Identify which cell holds the provided text, then report its (x, y) central coordinate. 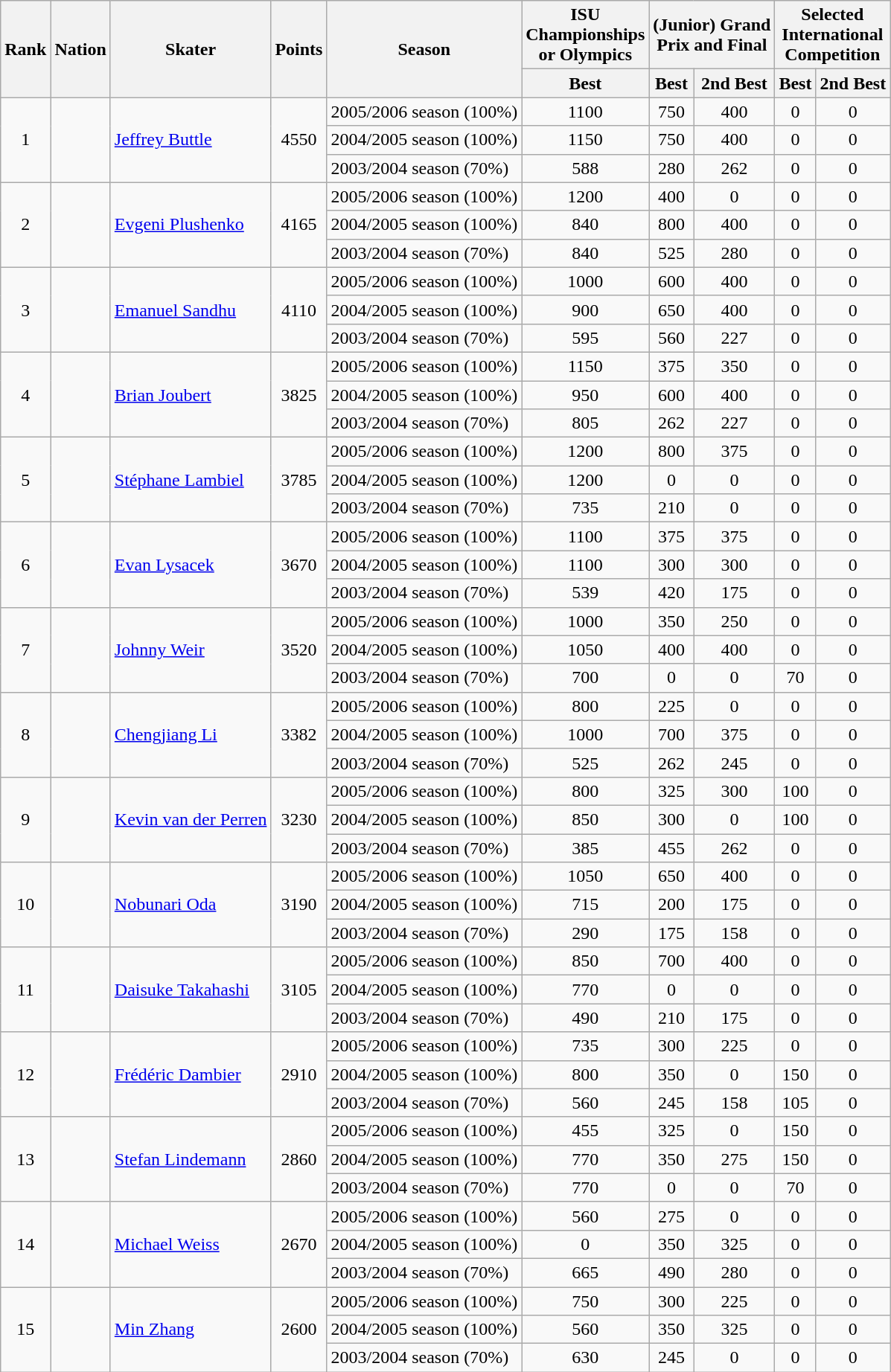
665 (585, 1272)
15 (25, 1330)
385 (585, 847)
14 (25, 1244)
5 (25, 480)
2 (25, 225)
Kevin van der Perren (191, 819)
105 (795, 1103)
12 (25, 1074)
Skater (191, 49)
Stéphane Lambiel (191, 480)
3382 (299, 734)
290 (585, 933)
7 (25, 650)
Season (424, 49)
200 (671, 905)
9 (25, 819)
250 (734, 621)
950 (585, 395)
3520 (299, 650)
2600 (299, 1330)
Nobunari Oda (191, 905)
3190 (299, 905)
715 (585, 905)
Rank (25, 49)
Evgeni Plushenko (191, 225)
Evan Lysacek (191, 565)
10 (25, 905)
(Junior) Grand Prix and Final (712, 35)
3825 (299, 394)
3670 (299, 565)
900 (585, 310)
Frédéric Dambier (191, 1074)
2670 (299, 1244)
11 (25, 990)
Nation (80, 49)
2860 (299, 1159)
Jeffrey Buttle (191, 140)
6 (25, 565)
630 (585, 1358)
420 (671, 593)
595 (585, 338)
539 (585, 593)
Michael Weiss (191, 1244)
4 (25, 394)
588 (585, 168)
805 (585, 423)
13 (25, 1159)
Points (299, 49)
3230 (299, 819)
2910 (299, 1074)
Emanuel Sandhu (191, 310)
4550 (299, 140)
Min Zhang (191, 1330)
8 (25, 734)
Chengjiang Li (191, 734)
4110 (299, 310)
Johnny Weir (191, 650)
1 (25, 140)
4165 (299, 225)
ISU Championships or Olympics (585, 35)
3105 (299, 990)
3785 (299, 480)
3 (25, 310)
Stefan Lindemann (191, 1159)
Daisuke Takahashi (191, 990)
Brian Joubert (191, 394)
Selected International Competition (832, 35)
